From the cell containing the given text, extract its center point as [X, Y] coordinate. 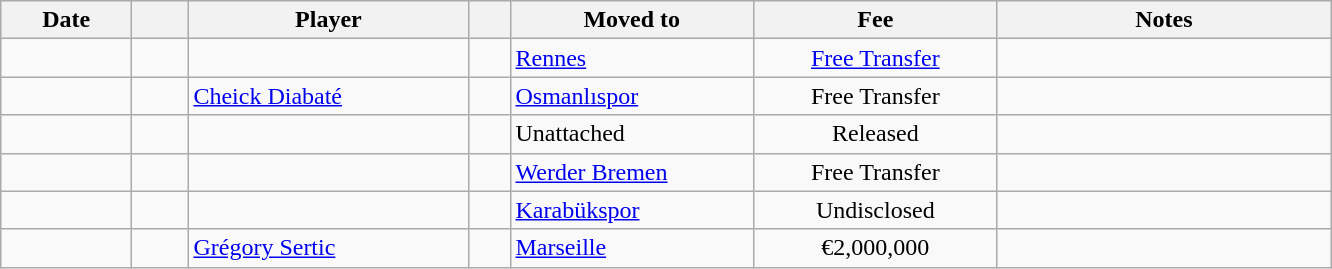
Grégory Sertic [328, 248]
Undisclosed [876, 210]
€2,000,000 [876, 248]
Unattached [632, 134]
Marseille [632, 248]
Date [66, 20]
Cheick Diabaté [328, 96]
Player [328, 20]
Osmanlıspor [632, 96]
Karabükspor [632, 210]
Werder Bremen [632, 172]
Moved to [632, 20]
Released [876, 134]
Notes [1164, 20]
Fee [876, 20]
Rennes [632, 58]
